Locate the cell with the specified text and output its [X, Y] center coordinate. 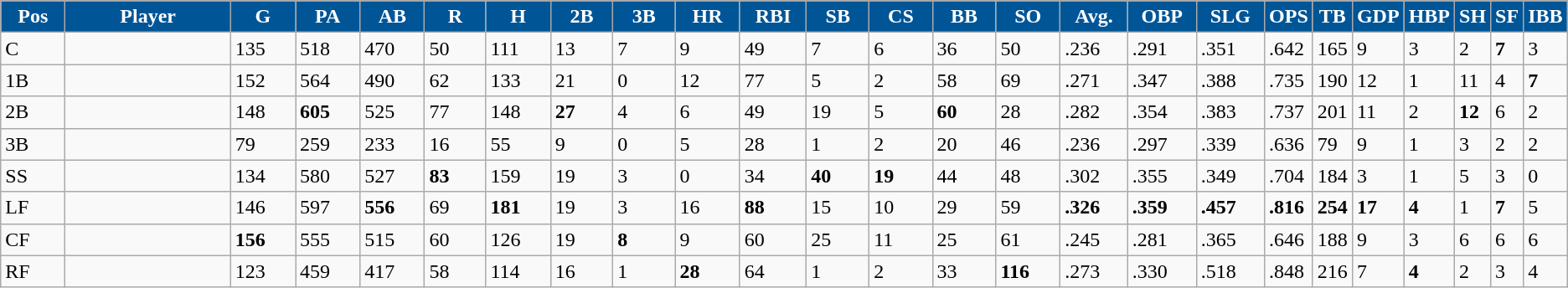
.518 [1230, 271]
159 [518, 176]
46 [1029, 144]
135 [263, 49]
.347 [1162, 80]
527 [392, 176]
597 [327, 208]
H [518, 17]
59 [1029, 208]
555 [327, 239]
.737 [1289, 112]
G [263, 17]
.349 [1230, 176]
Avg. [1094, 17]
13 [581, 49]
83 [456, 176]
AB [392, 17]
.302 [1094, 176]
36 [964, 49]
64 [773, 271]
TB [1332, 17]
.297 [1162, 144]
134 [263, 176]
133 [518, 80]
.351 [1230, 49]
525 [392, 112]
114 [518, 271]
111 [518, 49]
116 [1029, 271]
165 [1332, 49]
556 [392, 208]
SB [838, 17]
BB [964, 17]
.388 [1230, 80]
17 [1378, 208]
RBI [773, 17]
33 [964, 271]
123 [263, 271]
27 [581, 112]
88 [773, 208]
.273 [1094, 271]
.339 [1230, 144]
.245 [1094, 239]
PA [327, 17]
SLG [1230, 17]
21 [581, 80]
44 [964, 176]
IBB [1546, 17]
62 [456, 80]
29 [964, 208]
61 [1029, 239]
.642 [1289, 49]
C [34, 49]
152 [263, 80]
.330 [1162, 271]
.365 [1230, 239]
15 [838, 208]
LF [34, 208]
518 [327, 49]
417 [392, 271]
.354 [1162, 112]
48 [1029, 176]
146 [263, 208]
55 [518, 144]
470 [392, 49]
605 [327, 112]
.291 [1162, 49]
34 [773, 176]
459 [327, 271]
8 [644, 239]
.704 [1289, 176]
126 [518, 239]
10 [901, 208]
20 [964, 144]
RF [34, 271]
HR [707, 17]
.816 [1289, 208]
.636 [1289, 144]
R [456, 17]
.646 [1289, 239]
490 [392, 80]
.735 [1289, 80]
CS [901, 17]
40 [838, 176]
OPS [1289, 17]
.359 [1162, 208]
216 [1332, 271]
.282 [1094, 112]
GDP [1378, 17]
SF [1508, 17]
Pos [34, 17]
259 [327, 144]
580 [327, 176]
CF [34, 239]
515 [392, 239]
1B [34, 80]
201 [1332, 112]
OBP [1162, 17]
564 [327, 80]
181 [518, 208]
.355 [1162, 176]
HBP [1429, 17]
.383 [1230, 112]
SO [1029, 17]
188 [1332, 239]
184 [1332, 176]
Player [147, 17]
254 [1332, 208]
SS [34, 176]
156 [263, 239]
.271 [1094, 80]
.281 [1162, 239]
233 [392, 144]
190 [1332, 80]
SH [1473, 17]
.457 [1230, 208]
.326 [1094, 208]
.848 [1289, 271]
